Scan for the cell matching the given text and deliver its (X, Y) coordinate at center. 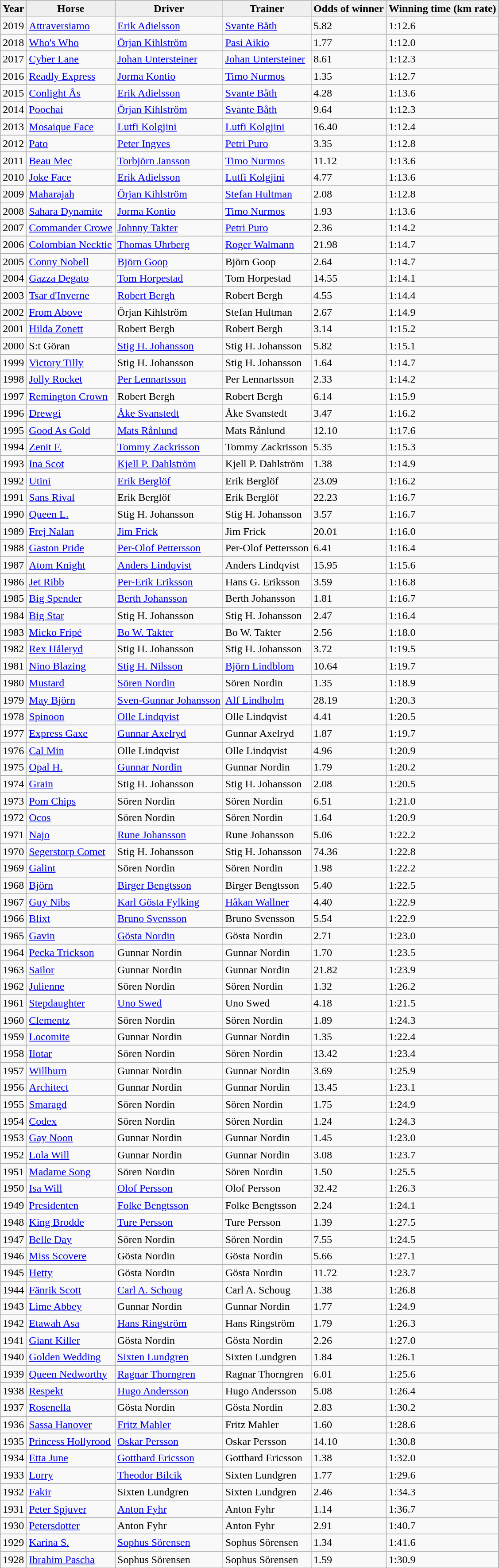
Torbjörn Jansson (169, 160)
74.36 (348, 852)
1993 (13, 464)
16.40 (348, 127)
3.47 (348, 413)
Stig H. Nilsson (169, 666)
Victory Tilly (71, 363)
1:22.5 (442, 885)
1981 (13, 666)
Smaragd (71, 1104)
1:15.2 (442, 329)
4.41 (348, 716)
1:30.9 (442, 1559)
1.45 (348, 1138)
1966 (13, 919)
1.98 (348, 868)
1952 (13, 1155)
Presidenten (71, 1205)
1994 (13, 447)
Pecka Trickson (71, 952)
Stepdaughter (71, 1003)
1989 (13, 531)
1988 (13, 548)
1979 (13, 700)
1:16.8 (442, 582)
Sven-Gunnar Johansson (169, 700)
1:23.5 (442, 952)
Respekt (71, 1391)
4.77 (348, 177)
1:12.4 (442, 127)
1.59 (348, 1559)
1991 (13, 498)
Alf Lindholm (267, 700)
1.84 (348, 1357)
Fänrik Scott (71, 1290)
1:36.7 (442, 1509)
Trainer (267, 9)
1.60 (348, 1425)
Håkan Wallner (267, 902)
1958 (13, 1054)
Rex Håleryd (71, 649)
Guy Nibs (71, 902)
1:23.1 (442, 1088)
2003 (13, 295)
13.42 (348, 1054)
Najo (71, 835)
Commander Crowe (71, 228)
1976 (13, 751)
1.24 (348, 1121)
1.32 (348, 986)
2002 (13, 312)
Hetty (71, 1273)
1955 (13, 1104)
1968 (13, 885)
2001 (13, 329)
1931 (13, 1509)
1967 (13, 902)
5.66 (348, 1256)
S:t Göran (71, 346)
1996 (13, 413)
5.54 (348, 919)
1.75 (348, 1104)
1:18.9 (442, 683)
1945 (13, 1273)
1957 (13, 1071)
2011 (13, 160)
2.71 (348, 936)
1:26.2 (442, 986)
1:25.6 (442, 1374)
2008 (13, 211)
1:27.0 (442, 1340)
1936 (13, 1425)
Frej Nalan (71, 531)
1:28.6 (442, 1425)
Driver (169, 9)
2012 (13, 143)
2014 (13, 110)
1:15.3 (442, 447)
1982 (13, 649)
Odds of winner (348, 9)
Per-Erik Eriksson (169, 582)
King Brodde (71, 1222)
1963 (13, 969)
Ocos (71, 818)
Etta June (71, 1458)
2016 (13, 76)
1:15.9 (442, 396)
1964 (13, 952)
Spinoon (71, 716)
5.35 (348, 447)
1965 (13, 936)
1939 (13, 1374)
6.51 (348, 801)
Micko Fripé (71, 632)
23.09 (348, 480)
1984 (13, 616)
Tsar d'Inverne (71, 295)
3.14 (348, 329)
1986 (13, 582)
Ilotar (71, 1054)
Poochai (71, 110)
Atom Knight (71, 565)
1975 (13, 767)
1:19.5 (442, 649)
Queen Nedworthy (71, 1374)
Conny Nobell (71, 262)
Segerstorp Comet (71, 852)
Queen L. (71, 515)
Hans G. Eriksson (267, 582)
14.55 (348, 279)
3.72 (348, 649)
Horse (71, 9)
4.18 (348, 1003)
2.56 (348, 632)
1959 (13, 1037)
32.42 (348, 1189)
1944 (13, 1290)
Utini (71, 480)
1970 (13, 852)
1972 (13, 818)
1.34 (348, 1542)
1:32.0 (442, 1458)
1:25.9 (442, 1071)
1947 (13, 1239)
1928 (13, 1559)
Johnny Takter (169, 228)
2.24 (348, 1205)
Mosaique Face (71, 127)
1:26.4 (442, 1391)
Sahara Dynamite (71, 211)
1948 (13, 1222)
Maharajah (71, 194)
3.08 (348, 1155)
Etawah Asa (71, 1324)
1:29.6 (442, 1475)
2013 (13, 127)
1.93 (348, 211)
Belle Day (71, 1239)
Good As Gold (71, 430)
1999 (13, 363)
Karl Gösta Fylking (169, 902)
Madame Song (71, 1172)
8.61 (348, 59)
1943 (13, 1307)
1.89 (348, 1020)
1971 (13, 835)
20.01 (348, 531)
1.14 (348, 1509)
2.47 (348, 616)
Thomas Uhrberg (169, 245)
Big Star (71, 616)
Karina S. (71, 1542)
Sans Rival (71, 498)
1941 (13, 1340)
1:14.1 (442, 279)
1:22.8 (442, 852)
1:26.8 (442, 1290)
Conlight Ås (71, 93)
1985 (13, 599)
3.69 (348, 1071)
1961 (13, 1003)
Mustard (71, 683)
9.64 (348, 110)
2.91 (348, 1525)
7.55 (348, 1239)
Fakir (71, 1492)
Princess Hollyrood (71, 1441)
1998 (13, 379)
1:18.0 (442, 632)
6.41 (348, 548)
10.64 (348, 666)
1980 (13, 683)
Peter Ingves (169, 143)
1:23.9 (442, 969)
Hilda Zonett (71, 329)
Lola Will (71, 1155)
1.87 (348, 733)
1938 (13, 1391)
1:30.8 (442, 1441)
Architect (71, 1088)
Galint (71, 868)
Theodor Bilcik (169, 1475)
1954 (13, 1121)
Lorry (71, 1475)
1929 (13, 1542)
1:16.0 (442, 531)
2010 (13, 177)
Ina Scot (71, 464)
1934 (13, 1458)
Gazza Degato (71, 279)
4.96 (348, 751)
5.40 (348, 885)
1951 (13, 1172)
Roger Walmann (267, 245)
1:25.5 (442, 1172)
21.98 (348, 245)
1:20.3 (442, 700)
Big Spender (71, 599)
1940 (13, 1357)
Jolly Rocket (71, 379)
1935 (13, 1441)
Cyber Lane (71, 59)
Jet Ribb (71, 582)
1969 (13, 868)
2015 (13, 93)
1:30.2 (442, 1408)
4.40 (348, 902)
2.36 (348, 228)
1.70 (348, 952)
2018 (13, 43)
5.06 (348, 835)
1:24.1 (442, 1205)
14.10 (348, 1441)
Rosenella (71, 1408)
Cal Min (71, 751)
1990 (13, 515)
1:23.4 (442, 1054)
12.10 (348, 430)
15.95 (348, 565)
3.35 (348, 143)
2006 (13, 245)
Miss Scovere (71, 1256)
11.12 (348, 160)
1930 (13, 1525)
1950 (13, 1189)
2017 (13, 59)
1997 (13, 396)
Björn Lindblom (267, 666)
Colombian Necktie (71, 245)
1987 (13, 565)
2.64 (348, 262)
1:12.6 (442, 26)
1937 (13, 1408)
1:17.6 (442, 430)
Joke Face (71, 177)
Codex (71, 1121)
1983 (13, 632)
2.26 (348, 1340)
1962 (13, 986)
Gavin (71, 936)
1.50 (348, 1172)
Isa Will (71, 1189)
1974 (13, 784)
Golden Wedding (71, 1357)
From Above (71, 312)
Beau Mec (71, 160)
1:15.6 (442, 565)
2007 (13, 228)
Year (13, 9)
1932 (13, 1492)
Petersdotter (71, 1525)
Who's Who (71, 43)
Giant Killer (71, 1340)
1992 (13, 480)
Drewgi (71, 413)
1:15.1 (442, 346)
2005 (13, 262)
1:21.0 (442, 801)
Pasi Aikio (267, 43)
2.46 (348, 1492)
1:27.5 (442, 1222)
1:12.7 (442, 76)
2.83 (348, 1408)
11.72 (348, 1273)
Björn (71, 885)
21.82 (348, 969)
5.08 (348, 1391)
1:34.3 (442, 1492)
6.14 (348, 396)
1949 (13, 1205)
1:22.4 (442, 1037)
Blixt (71, 919)
Willburn (71, 1071)
Grain (71, 784)
1:24.5 (442, 1239)
Gay Noon (71, 1138)
Remington Crown (71, 396)
1:14.4 (442, 295)
Zenit F. (71, 447)
Peter Spjuver (71, 1509)
3.57 (348, 515)
1956 (13, 1088)
Sailor (71, 969)
2004 (13, 279)
1946 (13, 1256)
Gaston Pride (71, 548)
1977 (13, 733)
1:12.0 (442, 43)
1.81 (348, 599)
1:21.5 (442, 1003)
2.33 (348, 379)
Clementz (71, 1020)
Locomite (71, 1037)
28.19 (348, 700)
1:26.1 (442, 1357)
1:27.1 (442, 1256)
Julienne (71, 986)
6.01 (348, 1374)
Pato (71, 143)
Ibrahim Pascha (71, 1559)
Nino Blazing (71, 666)
Winning time (km rate) (442, 9)
1973 (13, 801)
1953 (13, 1138)
2009 (13, 194)
Sassa Hanover (71, 1425)
May Björn (71, 700)
Opal H. (71, 767)
3.59 (348, 582)
1942 (13, 1324)
1.39 (348, 1222)
Readly Express (71, 76)
13.45 (348, 1088)
Express Gaxe (71, 733)
2.67 (348, 312)
2019 (13, 26)
2000 (13, 346)
1978 (13, 716)
4.28 (348, 93)
Lime Abbey (71, 1307)
1:20.2 (442, 767)
Pom Chips (71, 801)
4.55 (348, 295)
1:40.7 (442, 1525)
Attraversiamo (71, 26)
1960 (13, 1020)
1:41.6 (442, 1542)
1933 (13, 1475)
22.23 (348, 498)
1995 (13, 430)
